Locate the cell with the specified text and output its (X, Y) center coordinate. 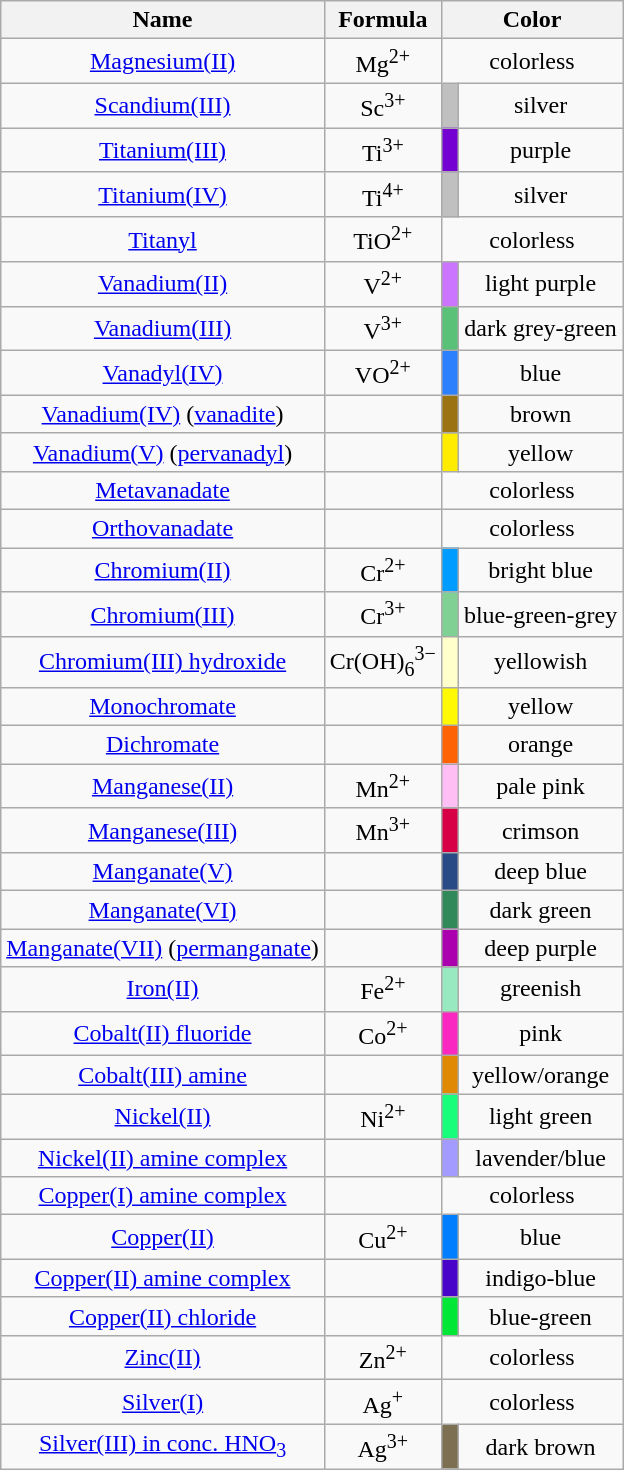
Copper(II) (163, 1238)
Silver(III) in conc. HNO3 (163, 1448)
blue-green (540, 1316)
Vanadium(V) (pervanadyl) (163, 452)
Sc3+ (382, 106)
orange (540, 745)
lavender/blue (540, 1158)
deep purple (540, 948)
TiO2+ (382, 240)
Manganese(III) (163, 830)
indigo-blue (540, 1278)
light green (540, 1116)
V3+ (382, 328)
deep blue (540, 872)
dark brown (540, 1448)
pink (540, 1034)
Copper(II) amine complex (163, 1278)
Silver(I) (163, 1402)
Chromium(III) hydroxide (163, 662)
dark green (540, 910)
Vanadium(III) (163, 328)
Ag+ (382, 1402)
Formula (382, 20)
Mn3+ (382, 830)
V2+ (382, 284)
Manganate(VI) (163, 910)
Manganate(VII) (permanganate) (163, 948)
Zinc(II) (163, 1358)
Iron(II) (163, 990)
Titanium(III) (163, 150)
Cu2+ (382, 1238)
Manganate(V) (163, 872)
Copper(I) amine complex (163, 1196)
yellowish (540, 662)
Zn2+ (382, 1358)
Nickel(II) amine complex (163, 1158)
dark grey-green (540, 328)
Color (532, 20)
Copper(II) chloride (163, 1316)
Dichromate (163, 745)
Mg2+ (382, 62)
Scandium(III) (163, 106)
Ti3+ (382, 150)
Co2+ (382, 1034)
Vanadium(IV) (vanadite) (163, 414)
Fe2+ (382, 990)
Chromium(II) (163, 570)
Magnesium(II) (163, 62)
Cobalt(II) fluoride (163, 1034)
Cr3+ (382, 614)
VO2+ (382, 374)
Ti4+ (382, 194)
Cobalt(III) amine (163, 1075)
Cr(OH)63− (382, 662)
Ni2+ (382, 1116)
brown (540, 414)
Mn2+ (382, 786)
Cr2+ (382, 570)
Chromium(III) (163, 614)
Orthovanadate (163, 528)
Titanium(IV) (163, 194)
Vanadium(II) (163, 284)
purple (540, 150)
Nickel(II) (163, 1116)
Ag3+ (382, 1448)
Vanadyl(IV) (163, 374)
bright blue (540, 570)
Monochromate (163, 706)
Manganese(II) (163, 786)
blue-green-grey (540, 614)
Metavanadate (163, 490)
light purple (540, 284)
crimson (540, 830)
yellow/orange (540, 1075)
greenish (540, 990)
Name (163, 20)
Titanyl (163, 240)
pale pink (540, 786)
